Find where the given text appears and provide that cell's center as (x, y) coordinate. 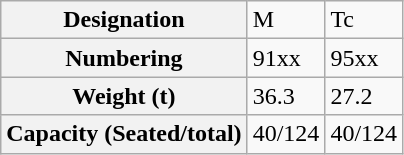
Designation (124, 20)
Capacity (Seated/total) (124, 134)
Weight (t) (124, 96)
Numbering (124, 58)
M (286, 20)
91xx (286, 58)
27.2 (364, 96)
Tc (364, 20)
95xx (364, 58)
36.3 (286, 96)
